Return (x, y) of the center of cell containing provided text 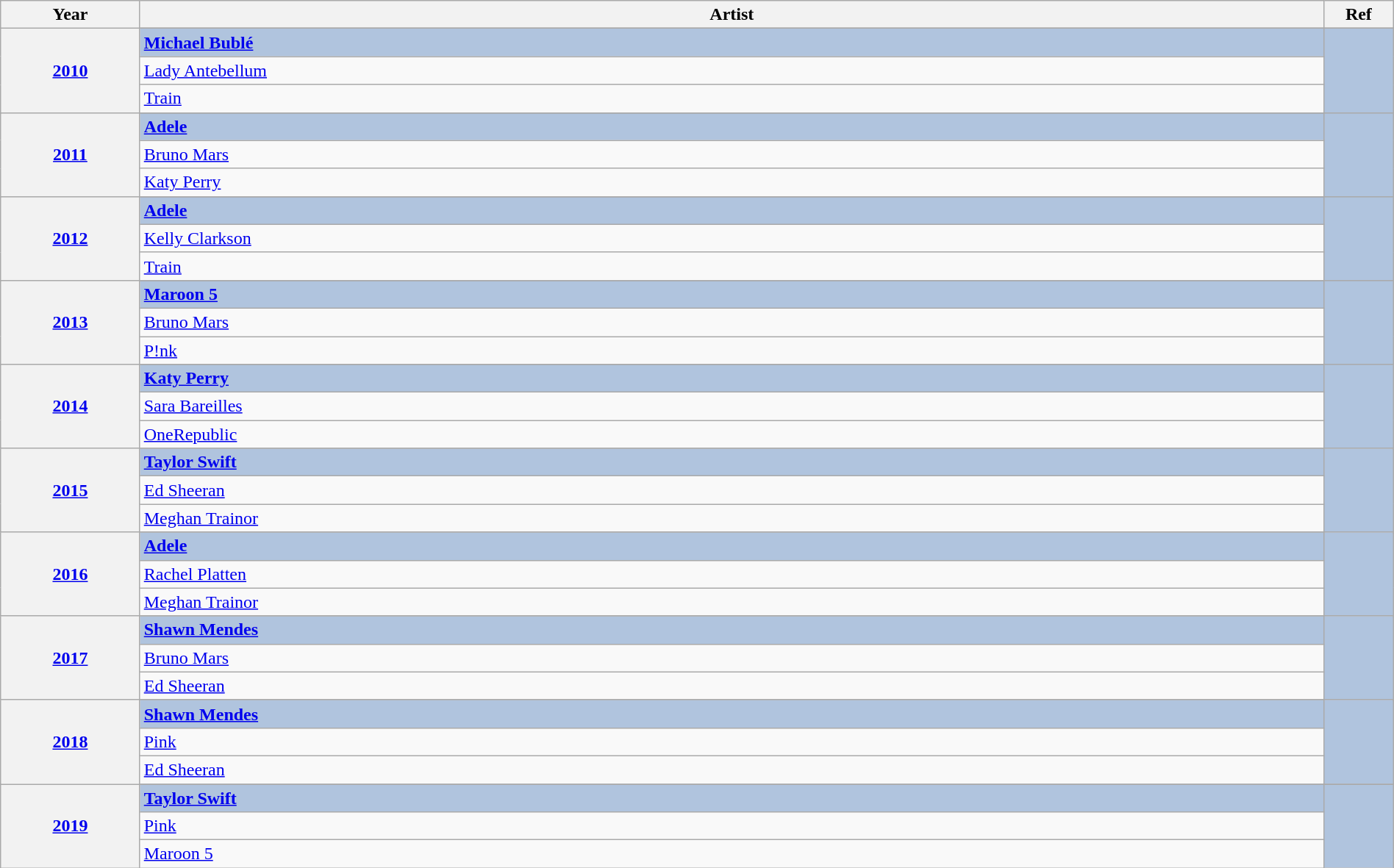
Sara Bareilles (732, 406)
Michael Bublé (732, 43)
2015 (71, 490)
Artist (732, 15)
Lady Antebellum (732, 71)
Year (71, 15)
Rachel Platten (732, 574)
2012 (71, 238)
P!nk (732, 351)
2016 (71, 574)
Kelly Clarkson (732, 238)
2013 (71, 322)
2011 (71, 154)
OneRepublic (732, 434)
2010 (71, 71)
2017 (71, 658)
2014 (71, 406)
2018 (71, 742)
Ref (1359, 15)
2019 (71, 825)
